Return (X, Y) of the center of cell containing provided text 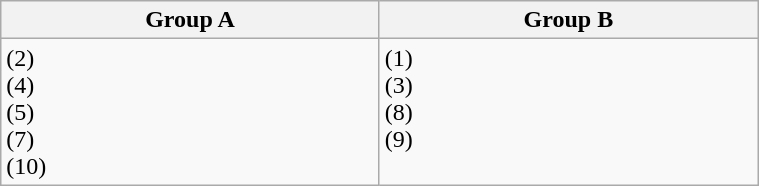
(2) (4) (5) (7) (10) (190, 112)
Group A (190, 20)
(1) (3) (8) (9) (568, 112)
Group B (568, 20)
